Return the [X, Y] coordinate for the center point of the cell that contains the specified text.  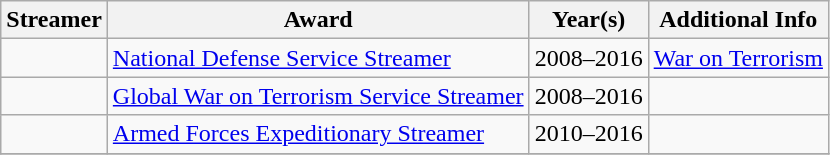
Year(s) [588, 20]
2010–2016 [588, 134]
War on Terrorism [738, 58]
National Defense Service Streamer [318, 58]
Global War on Terrorism Service Streamer [318, 96]
Streamer [54, 20]
Award [318, 20]
Additional Info [738, 20]
Armed Forces Expeditionary Streamer [318, 134]
